Detect which cell encompasses the target text, then output its [X, Y] center coordinate. 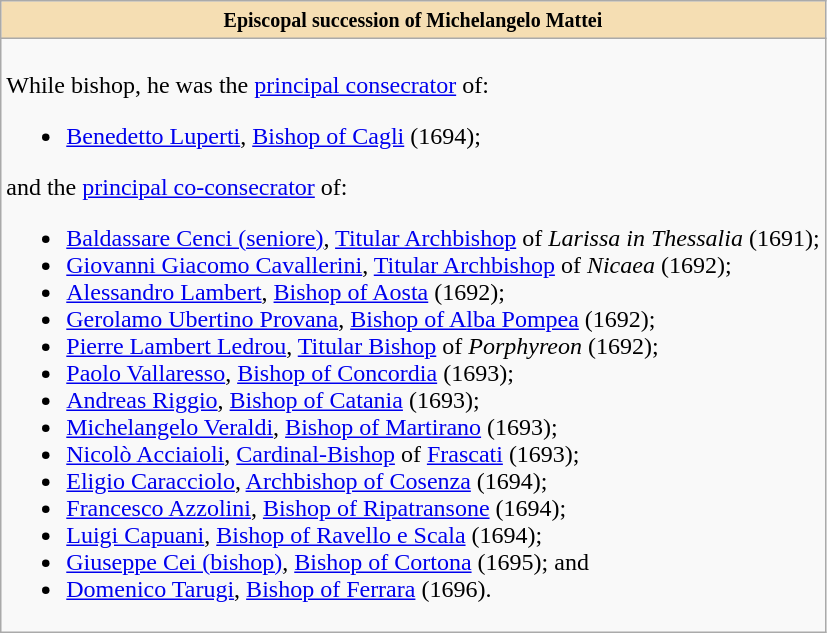
Episcopal succession of Michelangelo Mattei [413, 20]
